Scan for the cell matching the given text and deliver its (x, y) coordinate at center. 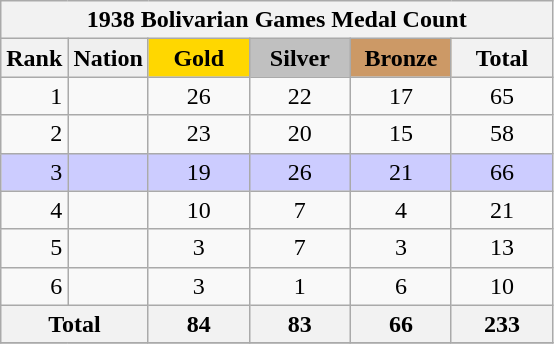
23 (198, 134)
84 (198, 324)
13 (502, 248)
Bronze (400, 58)
15 (400, 134)
Rank (34, 58)
Nation (108, 58)
17 (400, 96)
58 (502, 134)
19 (198, 172)
1938 Bolivarian Games Medal Count (277, 20)
22 (300, 96)
Gold (198, 58)
83 (300, 324)
233 (502, 324)
Silver (300, 58)
65 (502, 96)
20 (300, 134)
5 (34, 248)
2 (34, 134)
